Determine the [x, y] coordinate at the center of the cell enclosing the given text.  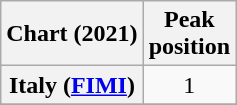
Chart (2021) [72, 34]
1 [189, 85]
Italy (FIMI) [72, 85]
Peakposition [189, 34]
